Locate the cell with the specified text and output its (X, Y) center coordinate. 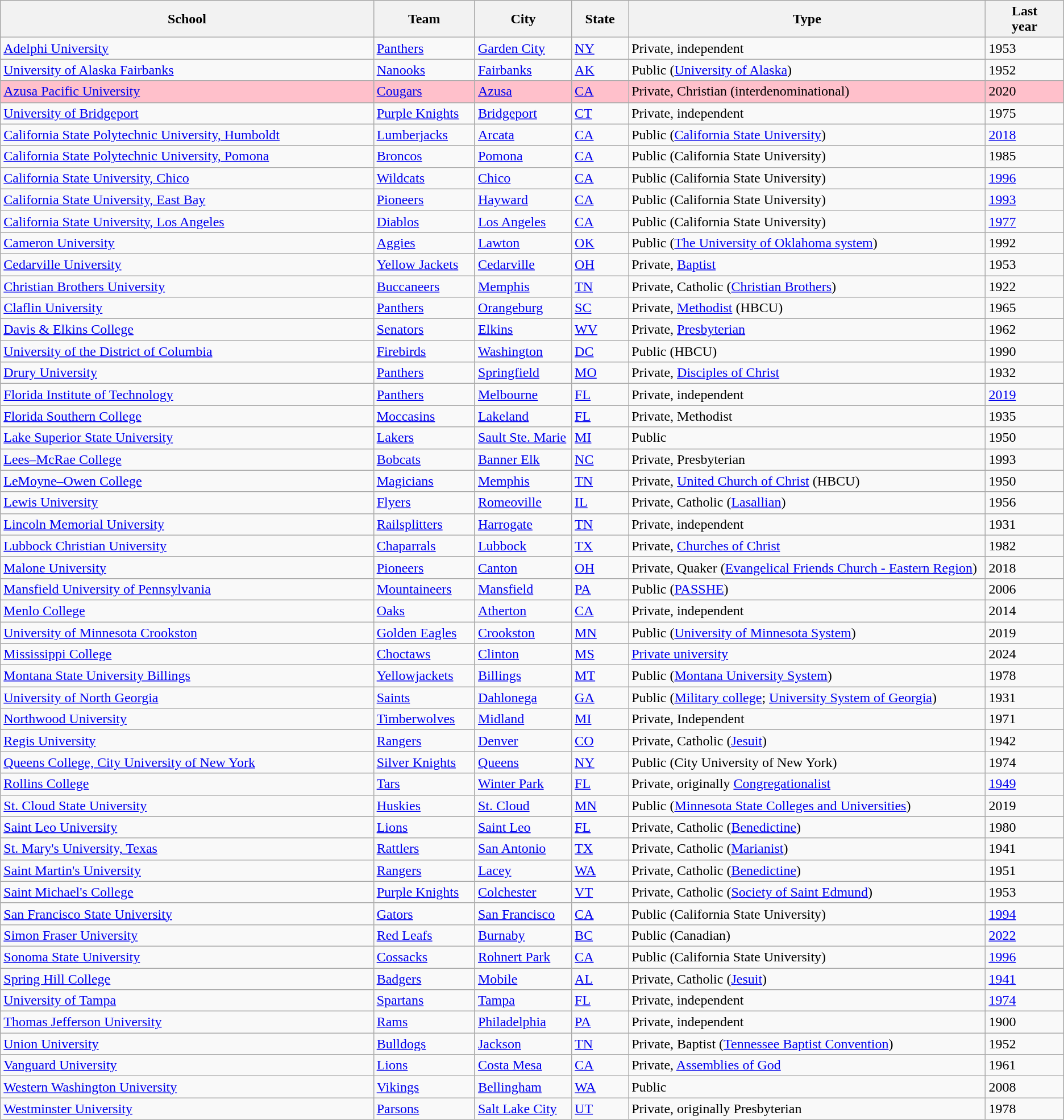
Saint Leo University (187, 827)
1922 (1024, 286)
Yellow Jackets (424, 264)
BC (600, 935)
1961 (1024, 1065)
Clinton (523, 654)
Broncos (424, 156)
School (187, 19)
Spring Hill College (187, 978)
Private, Catholic (Christian Brothers) (807, 286)
Lubbock (523, 546)
Mountaineers (424, 589)
Yellowjackets (424, 676)
California State Polytechnic University, Pomona (187, 156)
Lakers (424, 438)
Flyers (424, 503)
2006 (1024, 589)
Pomona (523, 156)
Private, Catholic (Society of Saint Edmund) (807, 892)
Christian Brothers University (187, 286)
Public (HBCU) (807, 351)
Atherton (523, 611)
Public (University of Alaska) (807, 70)
Private, Independent (807, 719)
1980 (1024, 827)
Private, Methodist (HBCU) (807, 308)
Choctaws (424, 654)
Montana State University Billings (187, 676)
Lincoln Memorial University (187, 524)
Arcata (523, 135)
Vikings (424, 1087)
San Francisco State University (187, 914)
Saint Martin's University (187, 870)
Orangeburg (523, 308)
1935 (1024, 416)
Lastyear (1024, 19)
Public (Canadian) (807, 935)
Badgers (424, 978)
Golden Eagles (424, 633)
Melbourne (523, 395)
Florida Southern College (187, 416)
St. Cloud State University (187, 806)
Silver Knights (424, 762)
Mississippi College (187, 654)
Gators (424, 914)
Team (424, 19)
Chaparrals (424, 546)
1990 (1024, 351)
1992 (1024, 243)
University of Tampa (187, 1001)
Saints (424, 698)
Oaks (424, 611)
Moccasins (424, 416)
Bridgeport (523, 113)
Union University (187, 1044)
Harrogate (523, 524)
1949 (1024, 784)
Hayward (523, 200)
Adelphi University (187, 48)
SC (600, 308)
MT (600, 676)
Parsons (424, 1109)
Firebirds (424, 351)
UT (600, 1109)
Davis & Elkins College (187, 330)
AK (600, 70)
Public (PASSHE) (807, 589)
Tars (424, 784)
Romeoville (523, 503)
Claflin University (187, 308)
Regis University (187, 741)
Cameron University (187, 243)
Rams (424, 1022)
1965 (1024, 308)
Denver (523, 741)
Malone University (187, 567)
Sonoma State University (187, 957)
Magicians (424, 481)
Saint Michael's College (187, 892)
Nanooks (424, 70)
MS (600, 654)
Timberwolves (424, 719)
1932 (1024, 373)
Private, Quaker (Evangelical Friends Church - Eastern Region) (807, 567)
Florida Institute of Technology (187, 395)
Lawton (523, 243)
California State Polytechnic University, Humboldt (187, 135)
Private, Catholic (Marianist) (807, 849)
CT (600, 113)
CO (600, 741)
Private, Catholic (Lasallian) (807, 503)
Northwood University (187, 719)
Private, Baptist (807, 264)
2022 (1024, 935)
1975 (1024, 113)
Simon Fraser University (187, 935)
Rollins College (187, 784)
California State University, East Bay (187, 200)
2024 (1024, 654)
Drury University (187, 373)
Public (University of Minnesota System) (807, 633)
DC (600, 351)
GA (600, 698)
University of the District of Columbia (187, 351)
Elkins (523, 330)
1900 (1024, 1022)
Los Angeles (523, 221)
Rattlers (424, 849)
Dahlonega (523, 698)
Private, Methodist (807, 416)
Lees–McRae College (187, 459)
Philadelphia (523, 1022)
Cedarville (523, 264)
Red Leafs (424, 935)
Public (City University of New York) (807, 762)
Tampa (523, 1001)
Menlo College (187, 611)
Springfield (523, 373)
Spartans (424, 1001)
Azusa (523, 92)
Bulldogs (424, 1044)
1956 (1024, 503)
San Antonio (523, 849)
Huskies (424, 806)
NC (600, 459)
Mansfield (523, 589)
Saint Leo (523, 827)
Salt Lake City (523, 1109)
Canton (523, 567)
IL (600, 503)
Queens (523, 762)
San Francisco (523, 914)
Burnaby (523, 935)
Azusa Pacific University (187, 92)
Mobile (523, 978)
Aggies (424, 243)
Fairbanks (523, 70)
Jackson (523, 1044)
St. Mary's University, Texas (187, 849)
University of Minnesota Crookston (187, 633)
Cougars (424, 92)
State (600, 19)
Bellingham (523, 1087)
Lacey (523, 870)
Public (Military college; University System of Georgia) (807, 698)
Private, Assemblies of God (807, 1065)
1971 (1024, 719)
Public (The University of Oklahoma system) (807, 243)
OK (600, 243)
MO (600, 373)
Westminster University (187, 1109)
Banner Elk (523, 459)
Private, United Church of Christ (HBCU) (807, 481)
St. Cloud (523, 806)
1994 (1024, 914)
WV (600, 330)
Mansfield University of Pennsylvania (187, 589)
Sault Ste. Marie (523, 438)
Bobcats (424, 459)
1951 (1024, 870)
California State University, Los Angeles (187, 221)
Private, originally Congregationalist (807, 784)
Private, Churches of Christ (807, 546)
1985 (1024, 156)
2020 (1024, 92)
2008 (1024, 1087)
Crookston (523, 633)
Public (Montana University System) (807, 676)
Private, Baptist (Tennessee Baptist Convention) (807, 1044)
Cedarville University (187, 264)
Washington (523, 351)
City (523, 19)
Queens College, City University of New York (187, 762)
University of Bridgeport (187, 113)
California State University, Chico (187, 178)
Private, originally Presbyterian (807, 1109)
Colchester (523, 892)
VT (600, 892)
2014 (1024, 611)
Lake Superior State University (187, 438)
University of North Georgia (187, 698)
Midland (523, 719)
Rohnert Park (523, 957)
Vanguard University (187, 1065)
Cossacks (424, 957)
Lakeland (523, 416)
Wildcats (424, 178)
Railsplitters (424, 524)
Chico (523, 178)
1962 (1024, 330)
Lubbock Christian University (187, 546)
Private university (807, 654)
Costa Mesa (523, 1065)
Lumberjacks (424, 135)
1982 (1024, 546)
University of Alaska Fairbanks (187, 70)
Type (807, 19)
Private, Disciples of Christ (807, 373)
AL (600, 978)
Diablos (424, 221)
Winter Park (523, 784)
Senators (424, 330)
Thomas Jefferson University (187, 1022)
LeMoyne–Owen College (187, 481)
Billings (523, 676)
Garden City (523, 48)
1942 (1024, 741)
Private, Christian (interdenominational) (807, 92)
Public (Minnesota State Colleges and Universities) (807, 806)
Lewis University (187, 503)
Western Washington University (187, 1087)
Buccaneers (424, 286)
1977 (1024, 221)
